Output the (x, y) coordinate of the center of the cell containing the given text.  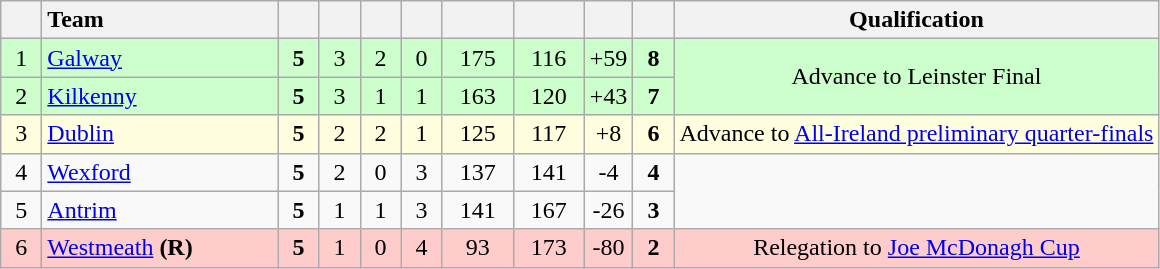
+59 (608, 58)
-80 (608, 248)
Qualification (916, 20)
117 (548, 134)
175 (478, 58)
167 (548, 210)
116 (548, 58)
93 (478, 248)
+8 (608, 134)
-4 (608, 172)
163 (478, 96)
Kilkenny (160, 96)
8 (654, 58)
125 (478, 134)
Advance to Leinster Final (916, 77)
7 (654, 96)
Wexford (160, 172)
-26 (608, 210)
Antrim (160, 210)
Westmeath (R) (160, 248)
137 (478, 172)
+43 (608, 96)
Team (160, 20)
Dublin (160, 134)
173 (548, 248)
Galway (160, 58)
Advance to All-Ireland preliminary quarter-finals (916, 134)
Relegation to Joe McDonagh Cup (916, 248)
120 (548, 96)
